Provide the [X, Y] coordinate of the cell's center where the given text is located.  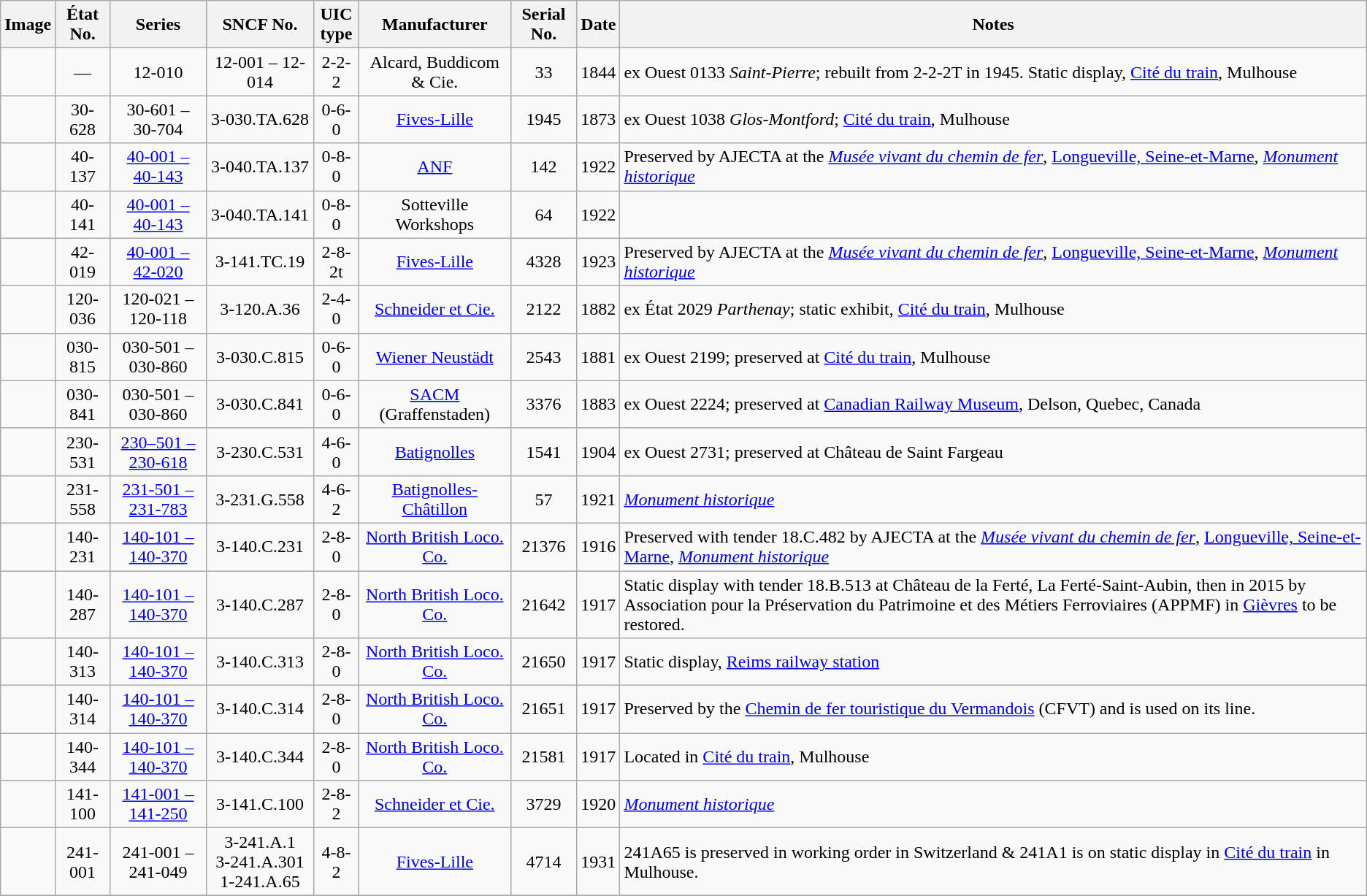
21376 [543, 546]
2543 [543, 356]
3-141.TC.19 [260, 261]
241-001 [83, 862]
Located in Cité du train, Mulhouse [993, 757]
3-040.TA.137 [260, 166]
30-628 [83, 120]
230–501 – 230-618 [158, 451]
Preserved with tender 18.C.482 by AJECTA at the Musée vivant du chemin de fer, Longueville, Seine-et-Marne, Monument historique [993, 546]
2122 [543, 310]
3-030.C.815 [260, 356]
UICtype [336, 25]
1881 [599, 356]
140-314 [83, 710]
1920 [599, 805]
ex Ouest 0133 Saint-Pierre; rebuilt from 2-2-2T in 1945. Static display, Cité du train, Mulhouse [993, 72]
1931 [599, 862]
1541 [543, 451]
140-344 [83, 757]
1882 [599, 310]
64 [543, 215]
33 [543, 72]
4-6-2 [336, 499]
141-001 – 141-250 [158, 805]
120-036 [83, 310]
140-231 [83, 546]
1844 [599, 72]
40-137 [83, 166]
3-140.C.231 [260, 546]
140-313 [83, 662]
2-8-2t [336, 261]
1904 [599, 451]
231-558 [83, 499]
Notes [993, 25]
4328 [543, 261]
42-019 [83, 261]
230-531 [83, 451]
Batignolles [434, 451]
21650 [543, 662]
030-841 [83, 405]
030-815 [83, 356]
ex Ouest 1038 Glos-Montford; Cité du train, Mulhouse [993, 120]
Preserved by the Chemin de fer touristique du Vermandois (CFVT) and is used on its line. [993, 710]
3-140.C.314 [260, 710]
ex Ouest 2199; preserved at Cité du train, Mulhouse [993, 356]
141-100 [83, 805]
Series [158, 25]
4-8-2 [336, 862]
Serial No. [543, 25]
2-4-0 [336, 310]
241A65 is preserved in working order in Switzerland & 241A1 is on static display in Cité du train in Mulhouse. [993, 862]
21642 [543, 605]
Date [599, 25]
Image [28, 25]
12-010 [158, 72]
Static display, Reims railway station [993, 662]
3-140.C.313 [260, 662]
1923 [599, 261]
231-501 – 231-783 [158, 499]
21581 [543, 757]
État No. [83, 25]
3-140.C.344 [260, 757]
3376 [543, 405]
3729 [543, 805]
SNCF No. [260, 25]
3-030.C.841 [260, 405]
ANF [434, 166]
Alcard, Buddicom & Cie. [434, 72]
ex Ouest 2224; preserved at Canadian Railway Museum, Delson, Quebec, Canada [993, 405]
1916 [599, 546]
3-030.TA.628 [260, 120]
3-120.A.36 [260, 310]
ex Ouest 2731; preserved at Château de Saint Fargeau [993, 451]
3-140.C.287 [260, 605]
4714 [543, 862]
Manufacturer [434, 25]
3-230.C.531 [260, 451]
1945 [543, 120]
3-241.A.13-241.A.3011-241.A.65 [260, 862]
140-287 [83, 605]
30-601 – 30-704 [158, 120]
3-040.TA.141 [260, 215]
ex État 2029 Parthenay; static exhibit, Cité du train, Mulhouse [993, 310]
40-001 – 42-020 [158, 261]
3-231.G.558 [260, 499]
21651 [543, 710]
— [83, 72]
SACM (Graffenstaden) [434, 405]
3-141.C.100 [260, 805]
40-141 [83, 215]
1921 [599, 499]
4-6-0 [336, 451]
Wiener Neustädt [434, 356]
2-8-2 [336, 805]
1873 [599, 120]
Batignolles-Châtillon [434, 499]
142 [543, 166]
1883 [599, 405]
Sotteville Workshops [434, 215]
12-001 – 12-014 [260, 72]
2-2-2 [336, 72]
241-001 – 241-049 [158, 862]
120-021 – 120-118 [158, 310]
57 [543, 499]
